Identify which cell holds the provided text, then report its [X, Y] central coordinate. 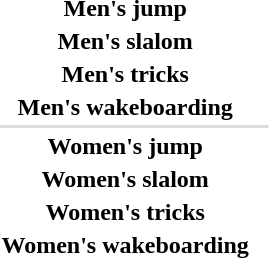
Men's slalom [125, 41]
Women's tricks [125, 212]
Women's jump [125, 146]
Women's slalom [125, 179]
Men's tricks [125, 74]
Men's wakeboarding [125, 107]
